Search for the cell housing the specified text and yield its [x, y] center coordinate. 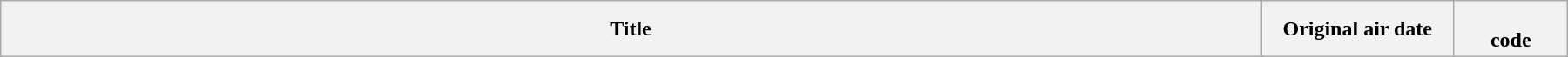
Original air date [1357, 29]
code [1511, 29]
Title [631, 29]
